Scan for the cell matching the given text and deliver its [X, Y] coordinate at center. 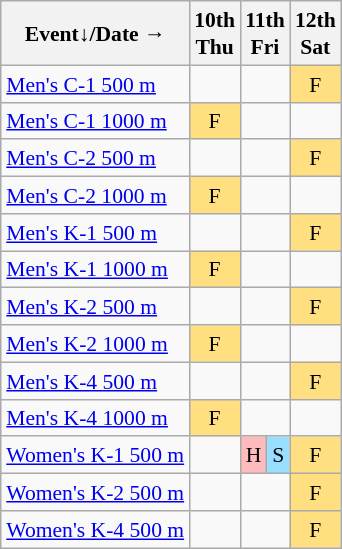
S [278, 454]
Women's K-2 500 m [95, 492]
Women's K-4 500 m [95, 528]
Men's K-2 500 m [95, 306]
Men's K-1 1000 m [95, 268]
Men's C-1 500 m [95, 84]
Men's C-1 1000 m [95, 120]
11thFri [265, 33]
Men's K-4 500 m [95, 380]
Men's K-1 500 m [95, 232]
10thThu [214, 33]
12thSat [316, 33]
Event↓/Date → [95, 33]
Men's K-4 1000 m [95, 418]
Men's C-2 1000 m [95, 194]
Men's C-2 500 m [95, 158]
H [254, 454]
Women's K-1 500 m [95, 454]
Men's K-2 1000 m [95, 344]
